Provide the [x, y] coordinate of the cell's center where the given text is located.  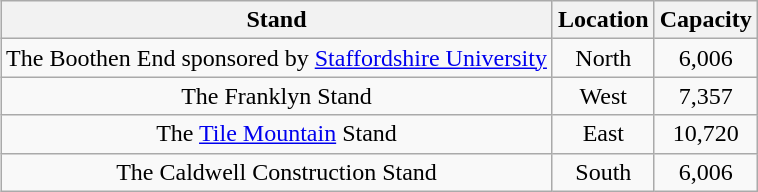
Stand [277, 20]
The Tile Mountain Stand [277, 134]
The Boothen End sponsored by Staffordshire University [277, 58]
South [603, 172]
The Caldwell Construction Stand [277, 172]
7,357 [706, 96]
Location [603, 20]
East [603, 134]
Capacity [706, 20]
The Franklyn Stand [277, 96]
10,720 [706, 134]
North [603, 58]
West [603, 96]
